Pinpoint the cell where the given text exists, returning its [x, y] midpoint coordinate. 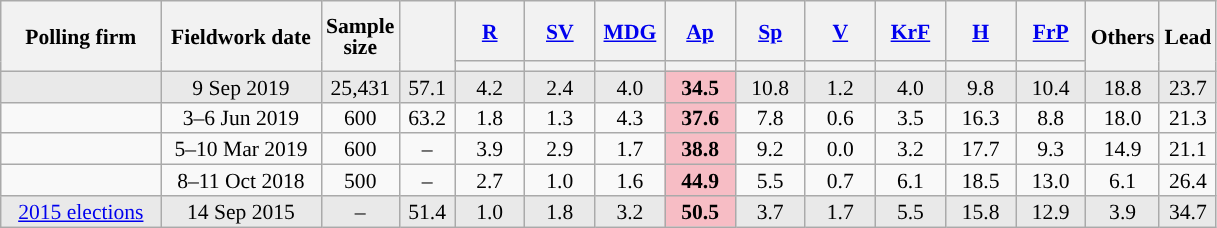
Others [1123, 36]
9.3 [1051, 150]
38.8 [700, 150]
V [840, 31]
44.9 [700, 180]
1.2 [840, 86]
0.6 [840, 118]
5–10 Mar 2019 [241, 150]
50.5 [700, 212]
KrF [910, 31]
17.7 [980, 150]
8.8 [1051, 118]
H [980, 31]
Lead [1188, 36]
14.9 [1123, 150]
SV [560, 31]
1.3 [560, 118]
3.5 [910, 118]
25,431 [360, 86]
2.4 [560, 86]
Fieldwork date [241, 36]
12.9 [1051, 212]
2.9 [560, 150]
9 Sep 2019 [241, 86]
8–11 Oct 2018 [241, 180]
Ap [700, 31]
Sp [770, 31]
34.7 [1188, 212]
3.7 [770, 212]
14 Sep 2015 [241, 212]
15.8 [980, 212]
Polling firm [81, 36]
21.3 [1188, 118]
18.5 [980, 180]
MDG [630, 31]
51.4 [426, 212]
34.5 [700, 86]
10.4 [1051, 86]
4.3 [630, 118]
16.3 [980, 118]
3–6 Jun 2019 [241, 118]
1.6 [630, 180]
57.1 [426, 86]
2.7 [490, 180]
0.0 [840, 150]
13.0 [1051, 180]
4.2 [490, 86]
10.8 [770, 86]
Samplesize [360, 36]
21.1 [1188, 150]
37.6 [700, 118]
18.8 [1123, 86]
23.7 [1188, 86]
R [490, 31]
18.0 [1123, 118]
9.2 [770, 150]
9.8 [980, 86]
63.2 [426, 118]
7.8 [770, 118]
FrP [1051, 31]
0.7 [840, 180]
500 [360, 180]
2015 elections [81, 212]
26.4 [1188, 180]
